Capture the cell that displays the provided text and extract its [x, y] central coordinate. 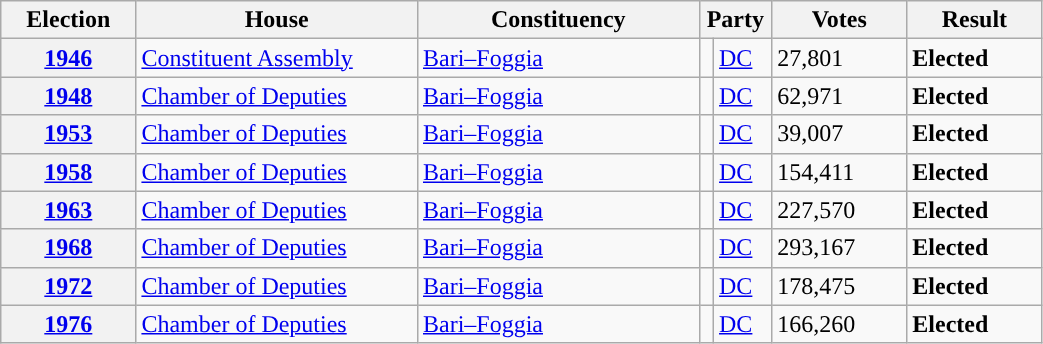
1963 [68, 210]
Constituent Assembly [277, 58]
1968 [68, 248]
1976 [68, 324]
178,475 [840, 286]
27,801 [840, 58]
Votes [840, 20]
154,411 [840, 172]
1948 [68, 96]
227,570 [840, 210]
Result [974, 20]
Election [68, 20]
1946 [68, 58]
62,971 [840, 96]
House [277, 20]
Party [736, 20]
39,007 [840, 134]
1958 [68, 172]
166,260 [840, 324]
1953 [68, 134]
293,167 [840, 248]
Constituency [558, 20]
1972 [68, 286]
